Detect which cell encompasses the target text, then output its (x, y) center coordinate. 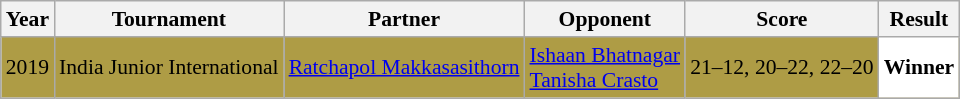
Ratchapol Makkasasithorn (404, 68)
2019 (28, 68)
Result (920, 19)
21–12, 20–22, 22–20 (782, 68)
Winner (920, 68)
India Junior International (169, 68)
Tournament (169, 19)
Score (782, 19)
Partner (404, 19)
Year (28, 19)
Ishaan Bhatnagar Tanisha Crasto (606, 68)
Opponent (606, 19)
